Capture the cell that displays the provided text and extract its (x, y) central coordinate. 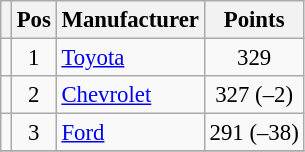
Points (254, 20)
1 (34, 58)
Chevrolet (130, 95)
2 (34, 95)
Manufacturer (130, 20)
Pos (34, 20)
Toyota (130, 58)
3 (34, 133)
Ford (130, 133)
327 (–2) (254, 95)
291 (–38) (254, 133)
329 (254, 58)
